Detect which cell encompasses the target text, then output its [X, Y] center coordinate. 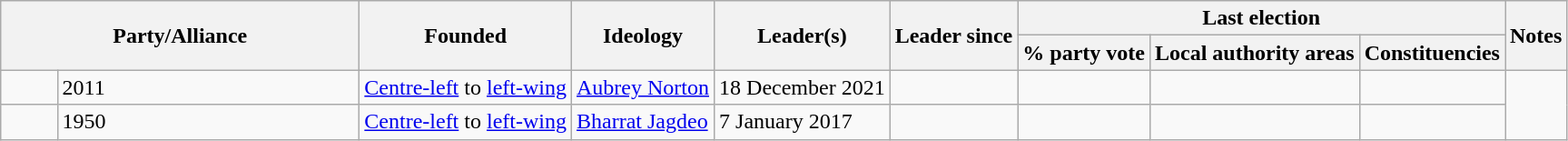
Local authority areas [1255, 53]
2011 [209, 87]
Leader(s) [803, 35]
1950 [209, 122]
Ideology [643, 35]
Notes [1536, 35]
% party vote [1084, 53]
Party/Alliance [180, 35]
Bharrat Jagdeo [643, 122]
18 December 2021 [803, 87]
Leader since [953, 35]
Constituencies [1432, 53]
Founded [466, 35]
Aubrey Norton [643, 87]
7 January 2017 [803, 122]
Last election [1262, 18]
